Search for the cell housing the specified text and yield its [X, Y] center coordinate. 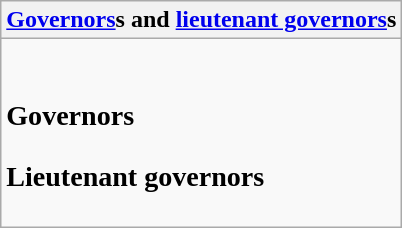
Governorss and lieutenant governorss [202, 20]
GovernorsLieutenant governors [202, 133]
